For the text-containing cell, return its midpoint in [x, y] coordinate format. 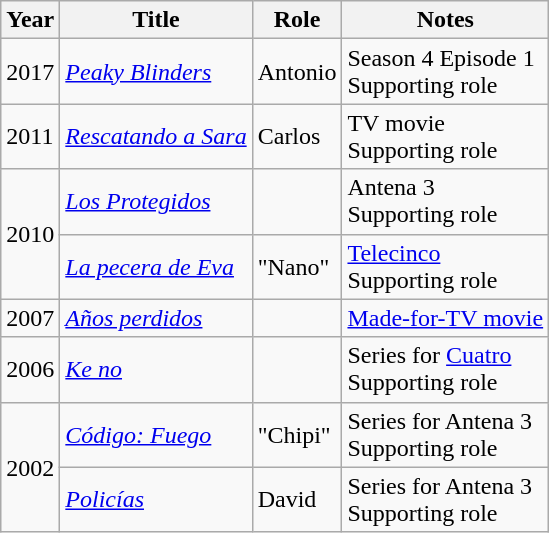
2017 [30, 72]
Title [156, 20]
Role [297, 20]
Años perdidos [156, 318]
David [297, 500]
Antena 3Supporting role [446, 202]
"Chipi" [297, 434]
Rescatando a Sara [156, 136]
Los Protegidos [156, 202]
Peaky Blinders [156, 72]
2002 [30, 467]
Policías [156, 500]
La pecera de Eva [156, 266]
"Nano" [297, 266]
2011 [30, 136]
2007 [30, 318]
Ke no [156, 370]
TelecincoSupporting role [446, 266]
Season 4 Episode 1Supporting role [446, 72]
2006 [30, 370]
TV movieSupporting role [446, 136]
Notes [446, 20]
2010 [30, 234]
Series for CuatroSupporting role [446, 370]
Código: Fuego [156, 434]
Made-for-TV movie [446, 318]
Year [30, 20]
Antonio [297, 72]
Carlos [297, 136]
